Output the (X, Y) coordinate of the center of the cell containing the given text.  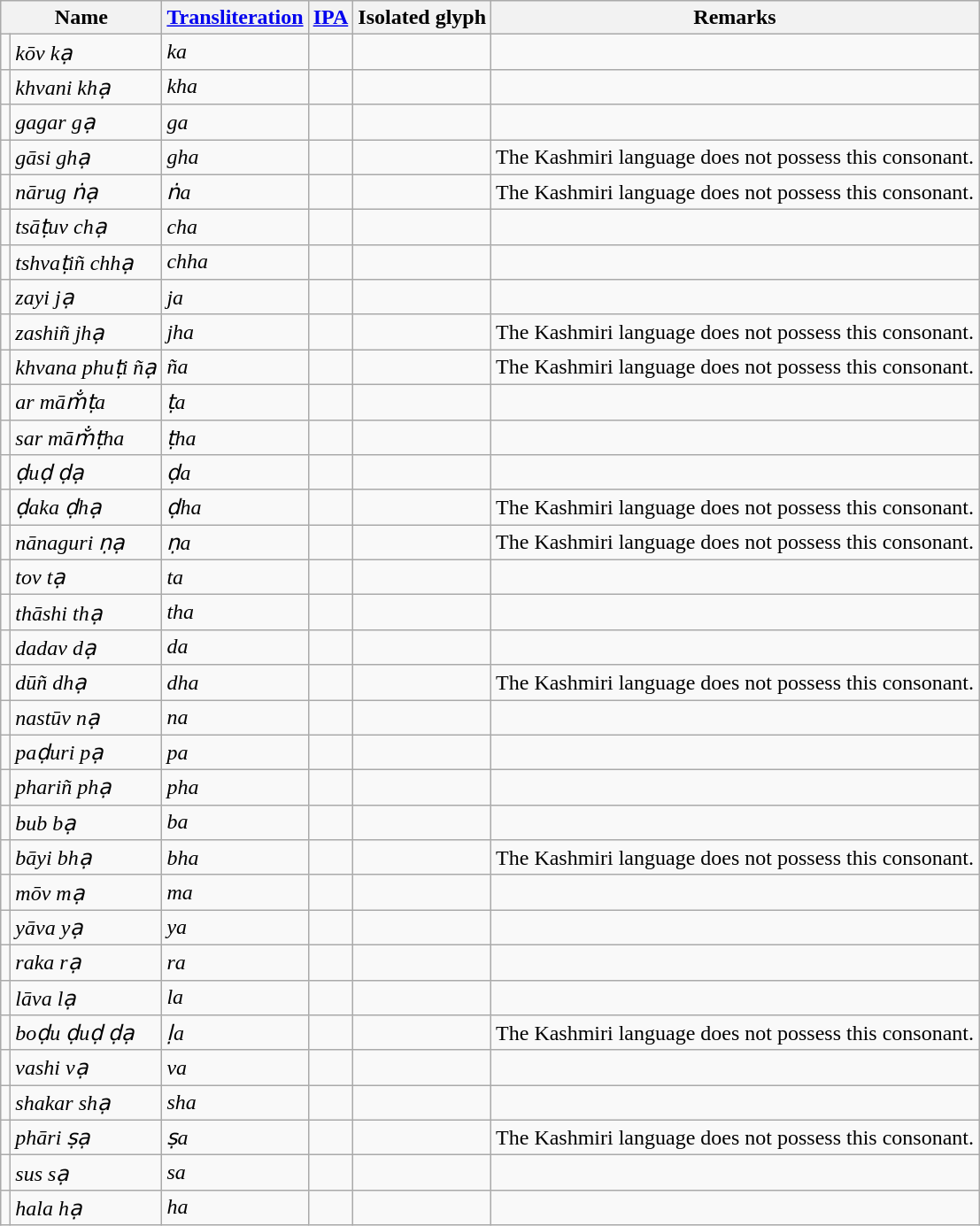
hala hạ (87, 1207)
va (235, 1068)
dadav dạ (87, 647)
phariñ phạ (87, 788)
chha (235, 262)
ḍha (235, 507)
lāva lạ (87, 998)
zayi jạ (87, 297)
ḍuḍ ḍạ (87, 473)
la (235, 998)
ña (235, 367)
bha (235, 858)
tov tạ (87, 577)
ta (235, 577)
IPA (331, 18)
nastūv nạ (87, 717)
Remarks (735, 18)
ḍaka ḍhạ (87, 507)
ja (235, 297)
ḍa (235, 473)
phāri ṣạ (87, 1137)
zashiñ jhạ (87, 332)
kha (235, 87)
ba (235, 822)
boḍu ḍuḍ ḍạ (87, 1033)
nānaguri ṇạ (87, 543)
gha (235, 158)
raka rạ (87, 962)
tshvaṭiñ chhạ (87, 262)
ya (235, 928)
ra (235, 962)
dha (235, 682)
kōv kạ (87, 52)
ṭa (235, 402)
ga (235, 122)
bub bạ (87, 822)
tsāṭuv chạ (87, 227)
ṭha (235, 437)
jha (235, 332)
yāva yạ (87, 928)
vashi vạ (87, 1068)
sha (235, 1103)
Transliteration (235, 18)
nārug ṅạ (87, 192)
khvani khạ (87, 87)
ar mām̐ṭa (87, 402)
tha (235, 613)
sus sạ (87, 1173)
bāyi bhạ (87, 858)
shakar shạ (87, 1103)
Name (81, 18)
pa (235, 752)
pha (235, 788)
ha (235, 1207)
mōv mạ (87, 892)
ṣa (235, 1137)
dūñ dhạ (87, 682)
Isolated glyph (422, 18)
khvana phuṭi ñạ (87, 367)
ma (235, 892)
gagar gạ (87, 122)
cha (235, 227)
ṇa (235, 543)
da (235, 647)
sar mām̐ṭha (87, 437)
sa (235, 1173)
na (235, 717)
ka (235, 52)
paḍuri pạ (87, 752)
thāshi thạ (87, 613)
ṅa (235, 192)
gāsi ghạ (87, 158)
ḷa (235, 1033)
